Scan for the cell matching the given text and deliver its [X, Y] coordinate at center. 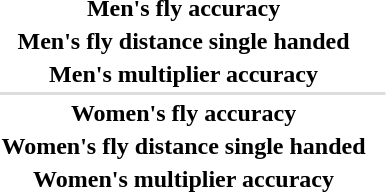
Women's fly accuracy [184, 113]
Men's fly distance single handed [184, 41]
Women's fly distance single handed [184, 146]
Men's multiplier accuracy [184, 74]
